Scan for the cell matching the given text and deliver its [X, Y] coordinate at center. 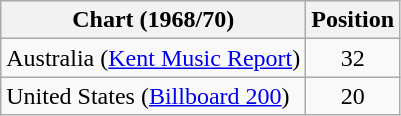
United States (Billboard 200) [154, 96]
Chart (1968/70) [154, 20]
Australia (Kent Music Report) [154, 58]
32 [353, 58]
20 [353, 96]
Position [353, 20]
